Find where the given text appears and provide that cell's center as (x, y) coordinate. 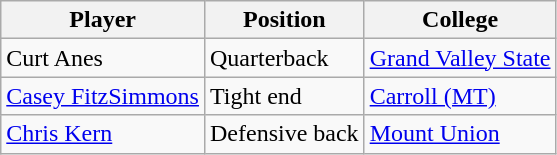
Casey FitzSimmons (103, 96)
College (460, 20)
Defensive back (284, 134)
Curt Anes (103, 58)
Carroll (MT) (460, 96)
Quarterback (284, 58)
Position (284, 20)
Mount Union (460, 134)
Tight end (284, 96)
Grand Valley State (460, 58)
Chris Kern (103, 134)
Player (103, 20)
